Determine the [X, Y] coordinate at the center of the cell enclosing the given text.  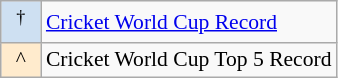
Cricket World Cup Record [189, 22]
Cricket World Cup Top 5 Record [189, 60]
† [21, 22]
^ [21, 60]
